Extract the (x, y) coordinate from the center of the cell holding the provided text.  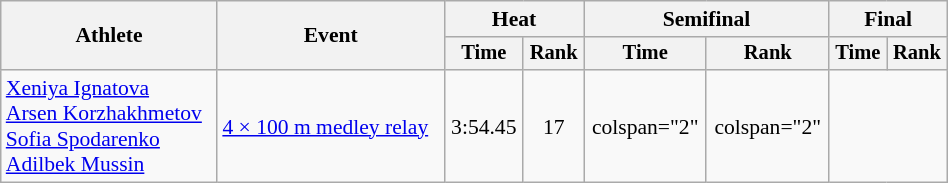
Athlete (110, 36)
Heat (514, 19)
17 (553, 126)
Xeniya Ignatova Arsen Korzhakhmetov Sofia SpodarenkoAdilbek Mussin (110, 126)
Final (888, 19)
Semifinal (706, 19)
4 × 100 m medley relay (330, 126)
Event (330, 36)
3:54.45 (484, 126)
